Scan for the cell matching the given text and deliver its [X, Y] coordinate at center. 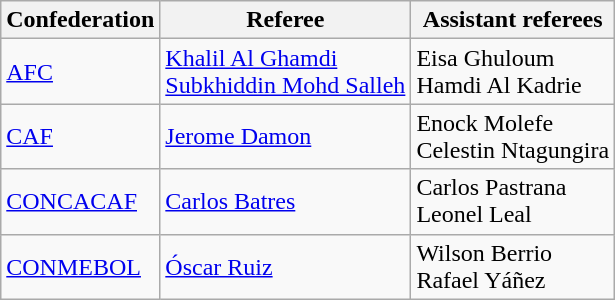
Enock Molefe Celestin Ntagungira [513, 136]
Wilson Berrio Rafael Yáñez [513, 266]
Referee [286, 20]
Eisa Ghuloum Hamdi Al Kadrie [513, 72]
Jerome Damon [286, 136]
Khalil Al Ghamdi Subkhiddin Mohd Salleh [286, 72]
AFC [80, 72]
Carlos Pastrana Leonel Leal [513, 202]
Confederation [80, 20]
Carlos Batres [286, 202]
CAF [80, 136]
CONCACAF [80, 202]
Óscar Ruiz [286, 266]
Assistant referees [513, 20]
CONMEBOL [80, 266]
